Output the [X, Y] coordinate of the center of the cell containing the given text.  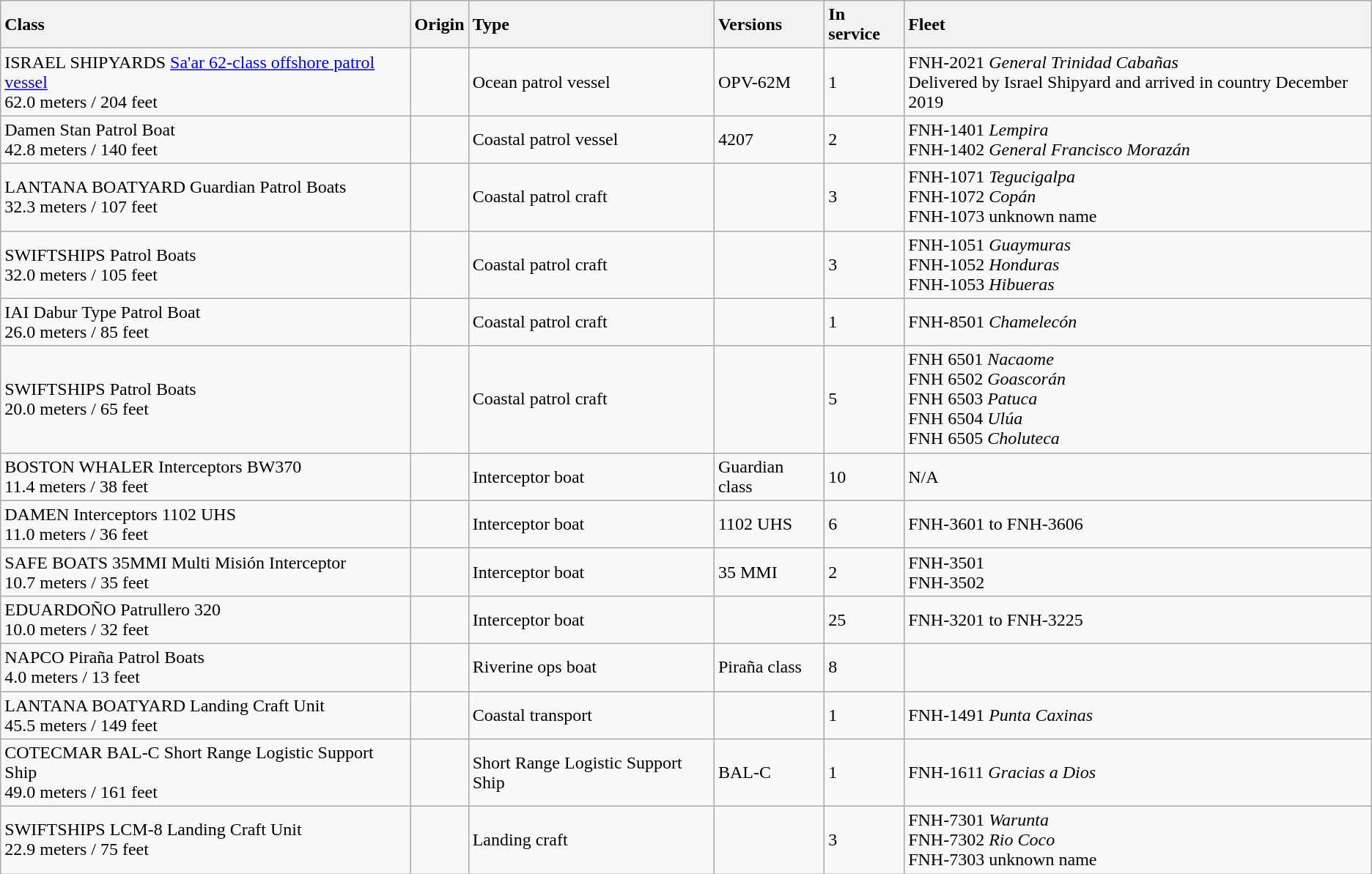
Damen Stan Patrol Boat 42.8 meters / 140 feet [205, 139]
1102 UHS [769, 525]
FNH 6501 Nacaome FNH 6502 Goascorán FNH 6503 Patuca FNH 6504 Ulúa FNH 6505 Choluteca [1138, 399]
BOSTON WHALER Interceptors BW370 11.4 meters / 38 feet [205, 476]
SAFE BOATS 35MMI Multi Misión Interceptor 10.7 meters / 35 feet [205, 571]
SWIFTSHIPS Patrol Boats 20.0 meters / 65 feet [205, 399]
NAPCO Piraña Patrol Boats4.0 meters / 13 feet [205, 667]
EDUARDOÑO Patrullero 320 10.0 meters / 32 feet [205, 620]
DAMEN Interceptors 1102 UHS 11.0 meters / 36 feet [205, 525]
Coastal patrol vessel [591, 139]
FNH-1071 Tegucigalpa FNH-1072 Copán FNH-1073 unknown name [1138, 197]
FNH-1401 Lempira FNH-1402 General Francisco Morazán [1138, 139]
4207 [769, 139]
FNH-8501 Chamelecón [1138, 322]
SWIFTSHIPS Patrol Boats 32.0 meters / 105 feet [205, 264]
BAL-C [769, 773]
Guardian class [769, 476]
8 [865, 667]
Type [591, 25]
Landing craft [591, 840]
FNH-3201 to FNH-3225 [1138, 620]
LANTANA BOATYARD Guardian Patrol Boats 32.3 meters / 107 feet [205, 197]
6 [865, 525]
OPV-62M [769, 82]
10 [865, 476]
5 [865, 399]
FNH-2021 General Trinidad Cabañas Delivered by Israel Shipyard and arrived in country December 2019 [1138, 82]
Riverine ops boat [591, 667]
Versions [769, 25]
FNH-3501 FNH-3502 [1138, 571]
Coastal transport [591, 715]
FNH-7301 Warunta FNH-7302 Rio Coco FNH-7303 unknown name [1138, 840]
N/A [1138, 476]
FNH-1611 Gracias a Dios [1138, 773]
LANTANA BOATYARD Landing Craft Unit 45.5 meters / 149 feet [205, 715]
FNH-1051 Guaymuras FNH-1052 Honduras FNH-1053 Hibueras [1138, 264]
SWIFTSHIPS LCM-8 Landing Craft Unit 22.9 meters / 75 feet [205, 840]
Short Range Logistic Support Ship [591, 773]
IAI Dabur Type Patrol Boat 26.0 meters / 85 feet [205, 322]
In service [865, 25]
FNH-1491 Punta Caxinas [1138, 715]
Class [205, 25]
FNH-3601 to FNH-3606 [1138, 525]
25 [865, 620]
Ocean patrol vessel [591, 82]
ISRAEL SHIPYARDS Sa'ar 62-class offshore patrol vessel 62.0 meters / 204 feet [205, 82]
Fleet [1138, 25]
Origin [440, 25]
Piraña class [769, 667]
35 MMI [769, 571]
COTECMAR BAL-C Short Range Logistic Support Ship 49.0 meters / 161 feet [205, 773]
